Determine the [x, y] coordinate at the center of the cell enclosing the given text.  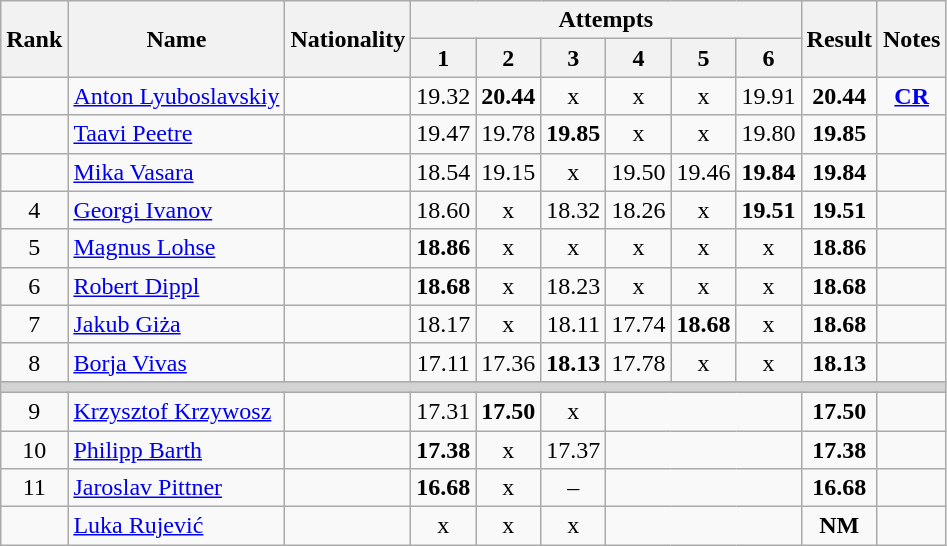
Luka Rujević [176, 526]
9 [34, 411]
– [574, 488]
Name [176, 39]
Attempts [606, 20]
Georgi Ivanov [176, 210]
19.47 [444, 134]
Robert Dippl [176, 286]
17.11 [444, 362]
17.78 [638, 362]
11 [34, 488]
1 [444, 58]
17.31 [444, 411]
Notes [911, 39]
18.17 [444, 324]
3 [574, 58]
18.32 [574, 210]
8 [34, 362]
17.37 [574, 449]
Jakub Giża [176, 324]
2 [508, 58]
Krzysztof Krzywosz [176, 411]
19.46 [704, 172]
Nationality [348, 39]
CR [911, 96]
19.32 [444, 96]
Borja Vivas [176, 362]
19.78 [508, 134]
Mika Vasara [176, 172]
10 [34, 449]
NM [839, 526]
Anton Lyuboslavskiy [176, 96]
18.54 [444, 172]
17.74 [638, 324]
Result [839, 39]
Rank [34, 39]
18.26 [638, 210]
Philipp Barth [176, 449]
18.11 [574, 324]
18.60 [444, 210]
7 [34, 324]
19.15 [508, 172]
Jaroslav Pittner [176, 488]
19.80 [768, 134]
18.23 [574, 286]
17.36 [508, 362]
Taavi Peetre [176, 134]
19.91 [768, 96]
19.50 [638, 172]
Magnus Lohse [176, 248]
